Output the [x, y] coordinate of the center of the cell containing the given text.  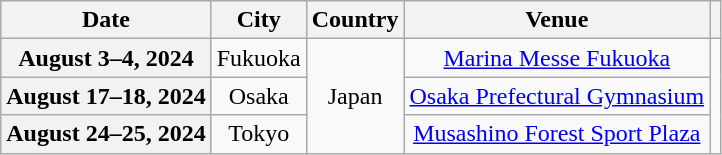
August 24–25, 2024 [106, 134]
Osaka Prefectural Gymnasium [557, 96]
Tokyo [258, 134]
Fukuoka [258, 58]
Marina Messe Fukuoka [557, 58]
City [258, 20]
Venue [557, 20]
Date [106, 20]
Osaka [258, 96]
August 3–4, 2024 [106, 58]
Japan [355, 96]
Country [355, 20]
August 17–18, 2024 [106, 96]
Musashino Forest Sport Plaza [557, 134]
